Extract the (X, Y) coordinate from the center of the cell holding the provided text.  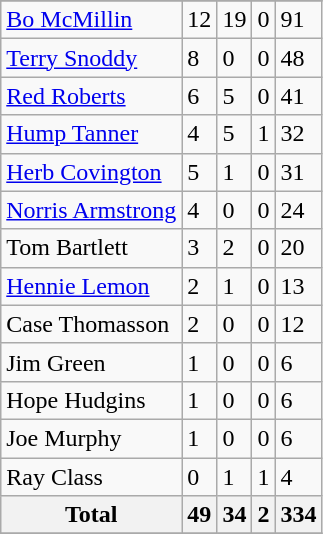
49 (200, 515)
Total (92, 515)
13 (298, 286)
Terry Snoddy (92, 58)
Norris Armstrong (92, 210)
Case Thomasson (92, 324)
41 (298, 96)
3 (200, 248)
Hennie Lemon (92, 286)
Ray Class (92, 477)
20 (298, 248)
Red Roberts (92, 96)
Bo McMillin (92, 20)
Herb Covington (92, 172)
Tom Bartlett (92, 248)
91 (298, 20)
48 (298, 58)
Joe Murphy (92, 438)
334 (298, 515)
34 (234, 515)
32 (298, 134)
24 (298, 210)
Hope Hudgins (92, 400)
Jim Green (92, 362)
19 (234, 20)
31 (298, 172)
Hump Tanner (92, 134)
8 (200, 58)
